Output the (X, Y) coordinate of the center of the cell containing the given text.  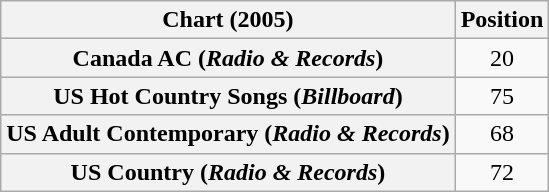
Chart (2005) (228, 20)
75 (502, 96)
US Hot Country Songs (Billboard) (228, 96)
72 (502, 172)
Position (502, 20)
68 (502, 134)
US Adult Contemporary (Radio & Records) (228, 134)
Canada AC (Radio & Records) (228, 58)
US Country (Radio & Records) (228, 172)
20 (502, 58)
